Capture the cell that displays the provided text and extract its (x, y) central coordinate. 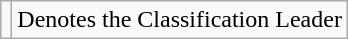
Denotes the Classification Leader (180, 20)
